Determine the [x, y] coordinate at the center of the cell enclosing the given text.  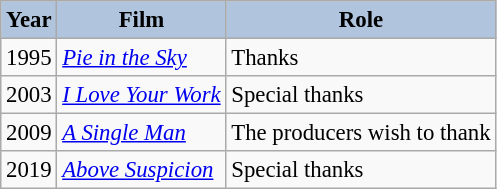
I Love Your Work [142, 95]
Above Suspicion [142, 170]
Film [142, 20]
Pie in the Sky [142, 58]
2003 [29, 95]
1995 [29, 58]
2009 [29, 133]
Thanks [361, 58]
2019 [29, 170]
Role [361, 20]
The producers wish to thank [361, 133]
A Single Man [142, 133]
Year [29, 20]
